Output the (x, y) coordinate of the center of the cell containing the given text.  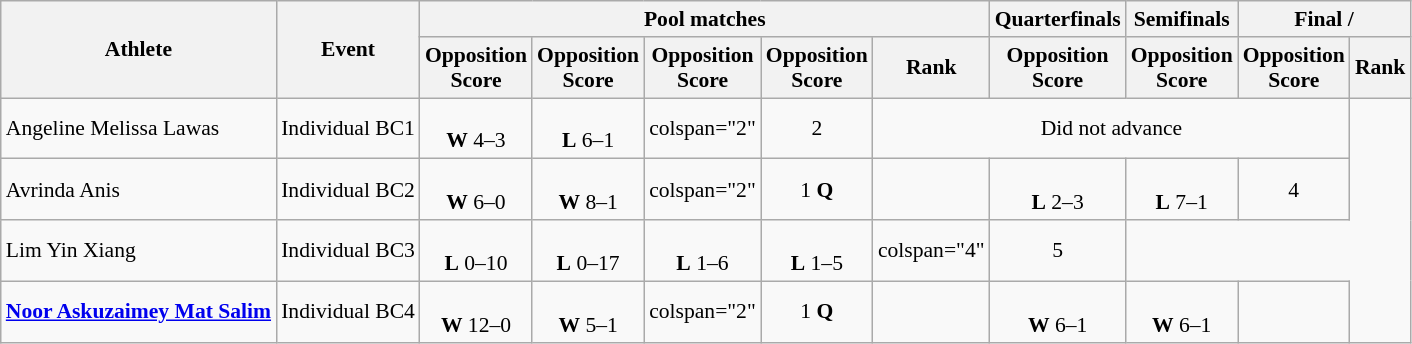
colspan="4" (932, 250)
Avrinda Anis (138, 190)
Final / (1324, 19)
L 1–6 (702, 250)
Semifinals (1182, 19)
Individual BC3 (348, 250)
L 6–1 (588, 128)
L 0–10 (476, 250)
Individual BC4 (348, 312)
Individual BC1 (348, 128)
Event (348, 50)
2 (817, 128)
Noor Askuzaimey Mat Salim (138, 312)
W 4–3 (476, 128)
L 1–5 (817, 250)
Did not advance (1112, 128)
W 8–1 (588, 190)
L 0–17 (588, 250)
L 2–3 (1058, 190)
Angeline Melissa Lawas (138, 128)
L 7–1 (1182, 190)
W 12–0 (476, 312)
W 5–1 (588, 312)
Lim Yin Xiang (138, 250)
Athlete (138, 50)
4 (1294, 190)
Individual BC2 (348, 190)
5 (1058, 250)
Pool matches (705, 19)
W 6–0 (476, 190)
Quarterfinals (1058, 19)
